Return the [X, Y] coordinate for the center point of the cell that contains the specified text.  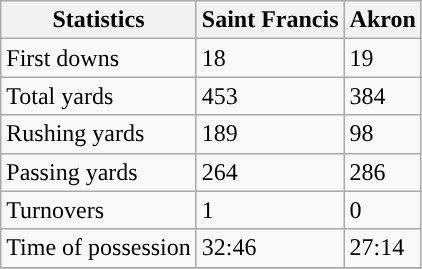
27:14 [382, 248]
264 [270, 172]
18 [270, 58]
Akron [382, 20]
First downs [99, 58]
Saint Francis [270, 20]
32:46 [270, 248]
19 [382, 58]
189 [270, 134]
1 [270, 210]
286 [382, 172]
Passing yards [99, 172]
Time of possession [99, 248]
0 [382, 210]
Statistics [99, 20]
Total yards [99, 96]
453 [270, 96]
384 [382, 96]
Turnovers [99, 210]
98 [382, 134]
Rushing yards [99, 134]
